Determine the (x, y) coordinate at the center of the cell enclosing the given text.  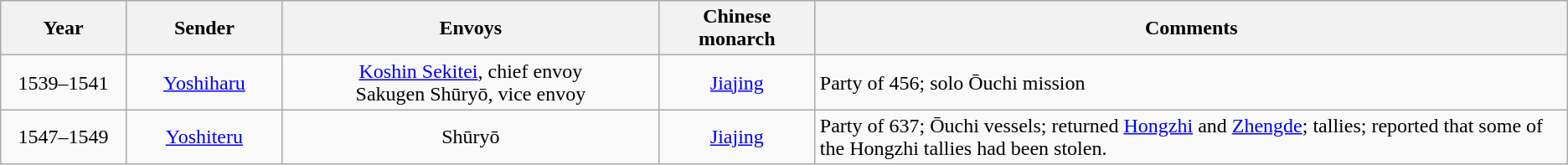
1547–1549 (64, 137)
1539–1541 (64, 82)
Comments (1191, 28)
Koshin Sekitei, chief envoySakugen Shūryō, vice envoy (471, 82)
Party of 637; Ōuchi vessels; returned Hongzhi and Zhengde; tallies; reported that some of the Hongzhi tallies had been stolen. (1191, 137)
Yoshiharu (204, 82)
Year (64, 28)
Chinese monarch (737, 28)
Yoshiteru (204, 137)
Party of 456; solo Ōuchi mission (1191, 82)
Envoys (471, 28)
Shūryō (471, 137)
Sender (204, 28)
